Search for the cell housing the specified text and yield its (X, Y) center coordinate. 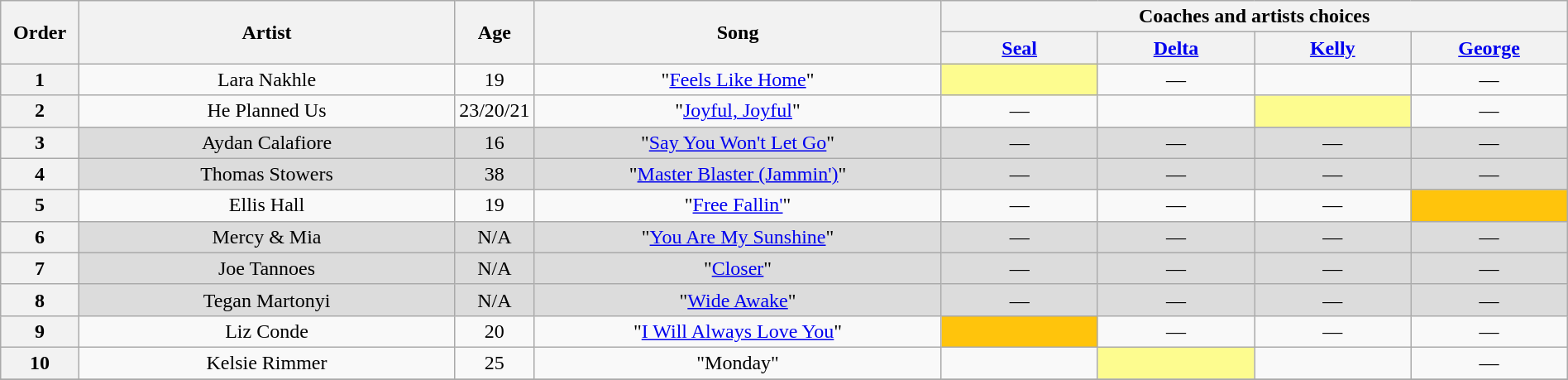
8 (40, 300)
10 (40, 363)
Age (495, 32)
George (1489, 48)
"Master Blaster (Jammin')" (738, 174)
"You Are My Sunshine" (738, 237)
7 (40, 268)
Kelly (1333, 48)
20 (495, 331)
Delta (1176, 48)
16 (495, 142)
Joe Tannoes (266, 268)
"Monday" (738, 363)
3 (40, 142)
"I Will Always Love You" (738, 331)
Order (40, 32)
9 (40, 331)
25 (495, 363)
38 (495, 174)
Seal (1019, 48)
"Joyful, Joyful" (738, 111)
"Say You Won't Let Go" (738, 142)
Ellis Hall (266, 205)
"Closer" (738, 268)
5 (40, 205)
Thomas Stowers (266, 174)
He Planned Us (266, 111)
2 (40, 111)
Aydan Calafiore (266, 142)
"Feels Like Home" (738, 79)
Lara Nakhle (266, 79)
23/20/21 (495, 111)
Liz Conde (266, 331)
Mercy & Mia (266, 237)
Song (738, 32)
6 (40, 237)
"Wide Awake" (738, 300)
Coaches and artists choices (1254, 17)
4 (40, 174)
Kelsie Rimmer (266, 363)
"Free Fallin'" (738, 205)
Tegan Martonyi (266, 300)
Artist (266, 32)
1 (40, 79)
